Locate the cell with the specified text and output its [x, y] center coordinate. 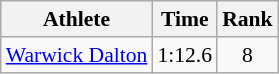
1:12.6 [184, 55]
8 [248, 55]
Time [184, 19]
Rank [248, 19]
Warwick Dalton [77, 55]
Athlete [77, 19]
